Locate the cell with the specified text and output its (x, y) center coordinate. 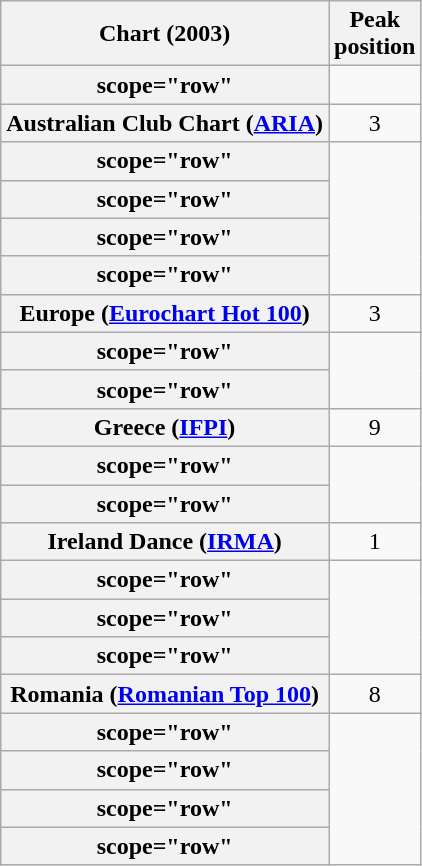
9 (374, 427)
8 (374, 694)
Australian Club Chart (ARIA) (165, 123)
Europe (Eurochart Hot 100) (165, 313)
Peakposition (374, 34)
Greece (IFPI) (165, 427)
Chart (2003) (165, 34)
1 (374, 542)
Ireland Dance (IRMA) (165, 542)
Romania (Romanian Top 100) (165, 694)
